Find where the given text appears and provide that cell's center as (x, y) coordinate. 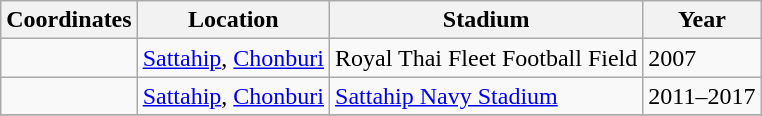
Royal Thai Fleet Football Field (486, 58)
Sattahip Navy Stadium (486, 96)
2011–2017 (702, 96)
Coordinates (69, 20)
2007 (702, 58)
Year (702, 20)
Stadium (486, 20)
Location (233, 20)
